Pinpoint the cell where the given text exists, returning its (x, y) midpoint coordinate. 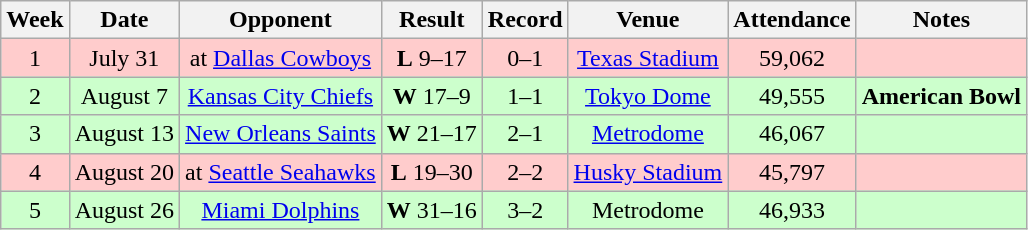
0–1 (525, 58)
1 (35, 58)
5 (35, 210)
Kansas City Chiefs (281, 96)
at Dallas Cowboys (281, 58)
Opponent (281, 20)
4 (35, 172)
Notes (941, 20)
Attendance (792, 20)
2–2 (525, 172)
2 (35, 96)
L 9–17 (432, 58)
Week (35, 20)
August 20 (124, 172)
W 21–17 (432, 134)
August 13 (124, 134)
1–1 (525, 96)
46,933 (792, 210)
Tokyo Dome (648, 96)
Result (432, 20)
American Bowl (941, 96)
W 31–16 (432, 210)
Texas Stadium (648, 58)
2–1 (525, 134)
at Seattle Seahawks (281, 172)
45,797 (792, 172)
3 (35, 134)
Miami Dolphins (281, 210)
46,067 (792, 134)
August 26 (124, 210)
Record (525, 20)
Husky Stadium (648, 172)
New Orleans Saints (281, 134)
Date (124, 20)
August 7 (124, 96)
3–2 (525, 210)
L 19–30 (432, 172)
59,062 (792, 58)
W 17–9 (432, 96)
49,555 (792, 96)
July 31 (124, 58)
Venue (648, 20)
